Return [X, Y] of the center of cell containing provided text 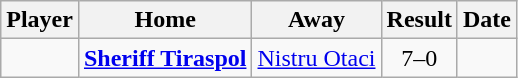
Sheriff Tiraspol [165, 58]
Nistru Otaci [316, 58]
7–0 [419, 58]
Result [419, 20]
Away [316, 20]
Home [165, 20]
Date [486, 20]
Player [40, 20]
